Provide the (x, y) coordinate of the cell's center where the given text is located.  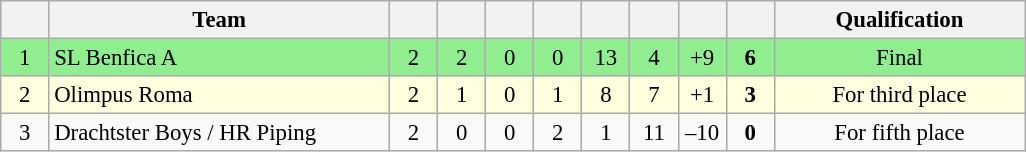
For third place (900, 95)
SL Benfica A (220, 58)
Qualification (900, 20)
Olimpus Roma (220, 95)
Drachtster Boys / HR Piping (220, 133)
For fifth place (900, 133)
+9 (702, 58)
Team (220, 20)
4 (654, 58)
7 (654, 95)
–10 (702, 133)
+1 (702, 95)
6 (750, 58)
8 (606, 95)
13 (606, 58)
Final (900, 58)
11 (654, 133)
